Identify which cell holds the provided text, then report its [X, Y] central coordinate. 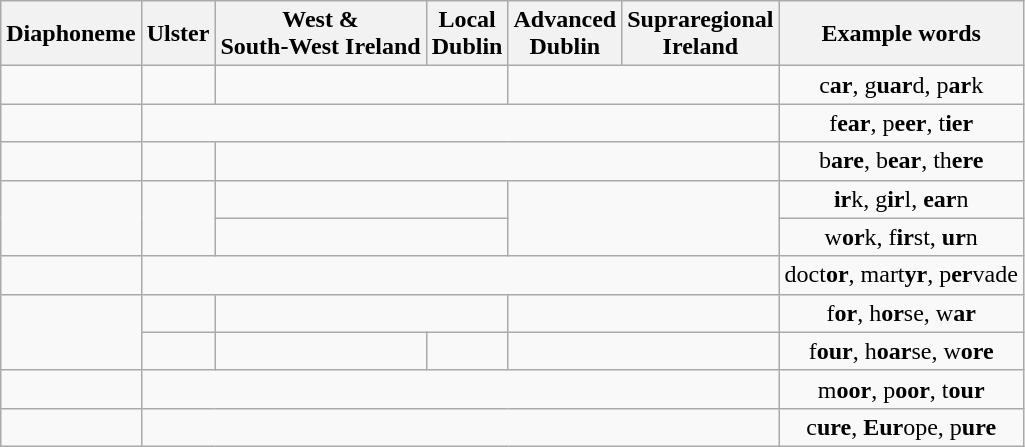
Example words [901, 34]
Ulster [178, 34]
doctor, martyr, pervade [901, 275]
four, hoarse, wore [901, 351]
Supraregional Ireland [700, 34]
bare, bear, there [901, 161]
irk, girl, earn [901, 199]
Advanced Dublin [565, 34]
West & South-West Ireland [320, 34]
work, first, urn [901, 237]
Local Dublin [467, 34]
car, guard, park [901, 85]
fear, peer, tier [901, 123]
Diaphoneme [71, 34]
cure, Europe, pure [901, 427]
for, horse, war [901, 313]
moor, poor, tour [901, 389]
